Return (x, y) of the center of cell containing provided text 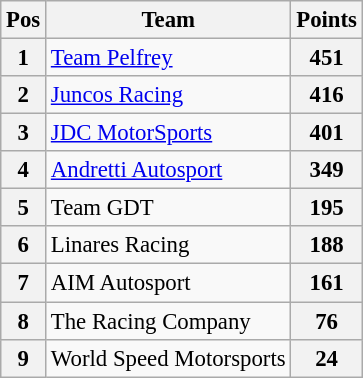
4 (24, 170)
Andretti Autosport (168, 170)
195 (326, 208)
416 (326, 95)
3 (24, 133)
188 (326, 245)
1 (24, 58)
76 (326, 321)
Pos (24, 20)
7 (24, 283)
2 (24, 95)
24 (326, 358)
161 (326, 283)
451 (326, 58)
Team Pelfrey (168, 58)
8 (24, 321)
Points (326, 20)
6 (24, 245)
Linares Racing (168, 245)
The Racing Company (168, 321)
349 (326, 170)
401 (326, 133)
Juncos Racing (168, 95)
9 (24, 358)
Team (168, 20)
5 (24, 208)
AIM Autosport (168, 283)
JDC MotorSports (168, 133)
World Speed Motorsports (168, 358)
Team GDT (168, 208)
